Return the [X, Y] coordinate for the center point of the cell that contains the specified text.  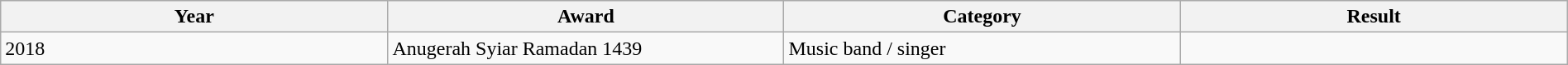
Year [194, 17]
Music band / singer [982, 48]
Anugerah Syiar Ramadan 1439 [586, 48]
2018 [194, 48]
Award [586, 17]
Result [1374, 17]
Category [982, 17]
